Return [x, y] of the center of cell containing provided text 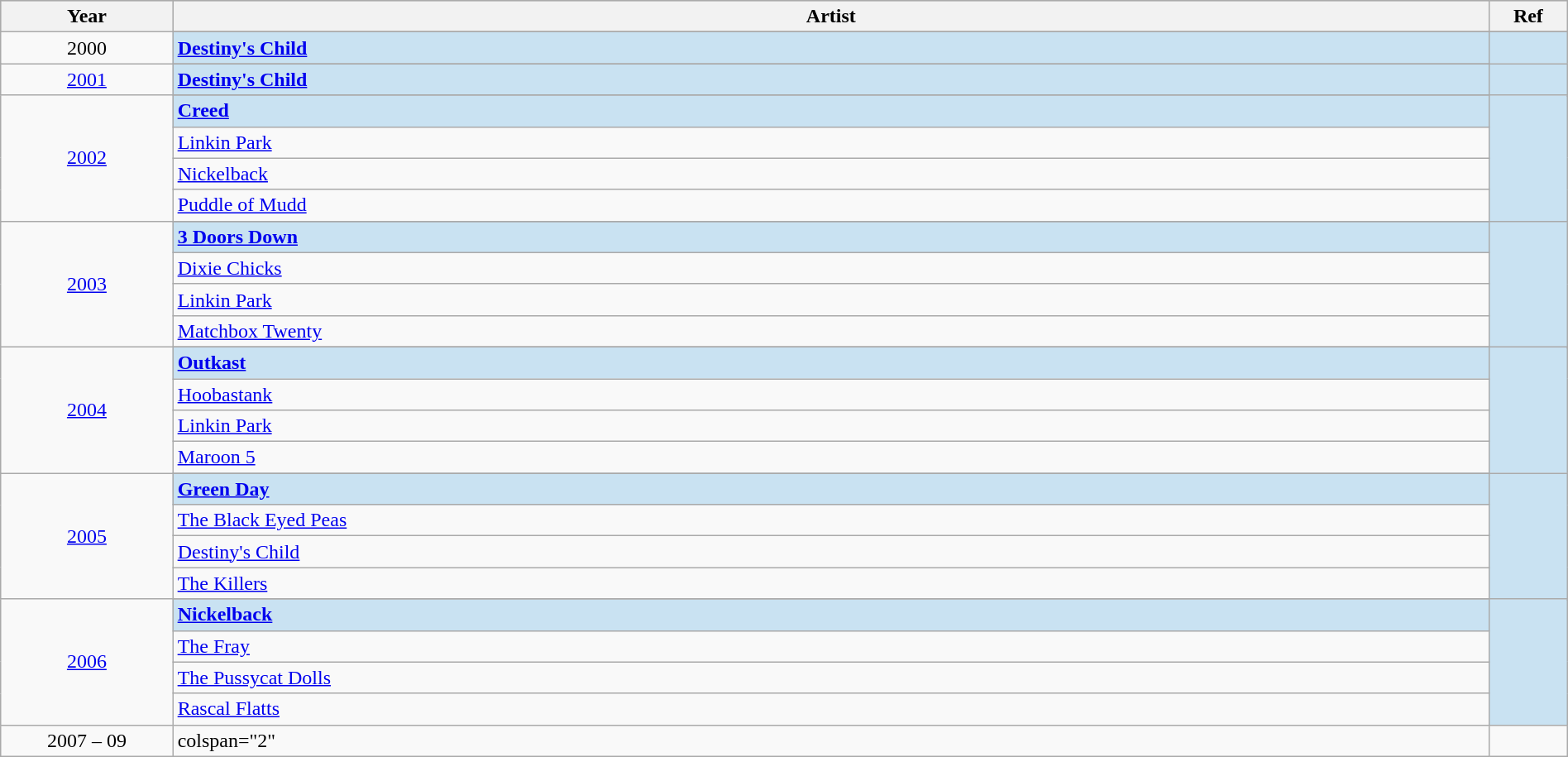
Green Day [830, 489]
Puddle of Mudd [830, 205]
2005 [87, 536]
The Killers [830, 583]
The Black Eyed Peas [830, 520]
Dixie Chicks [830, 268]
2006 [87, 662]
2000 [87, 48]
Artist [830, 17]
Hoobastank [830, 395]
Rascal Flatts [830, 709]
Matchbox Twenty [830, 331]
Year [87, 17]
Ref [1528, 17]
2001 [87, 79]
Creed [830, 111]
2004 [87, 410]
Maroon 5 [830, 458]
Outkast [830, 362]
The Fray [830, 646]
2003 [87, 284]
colspan="2" [830, 740]
The Pussycat Dolls [830, 678]
3 Doors Down [830, 237]
2002 [87, 158]
2007 – 09 [87, 740]
